Provide the [X, Y] coordinate of the cell's center where the given text is located.  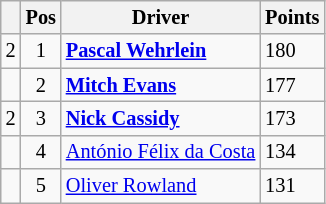
Mitch Evans [160, 85]
4 [41, 152]
131 [292, 186]
Points [292, 17]
António Félix da Costa [160, 152]
3 [41, 118]
Nick Cassidy [160, 118]
1 [41, 51]
Pos [41, 17]
134 [292, 152]
Driver [160, 17]
5 [41, 186]
Oliver Rowland [160, 186]
Pascal Wehrlein [160, 51]
177 [292, 85]
173 [292, 118]
180 [292, 51]
